Detect which cell encompasses the target text, then output its (x, y) center coordinate. 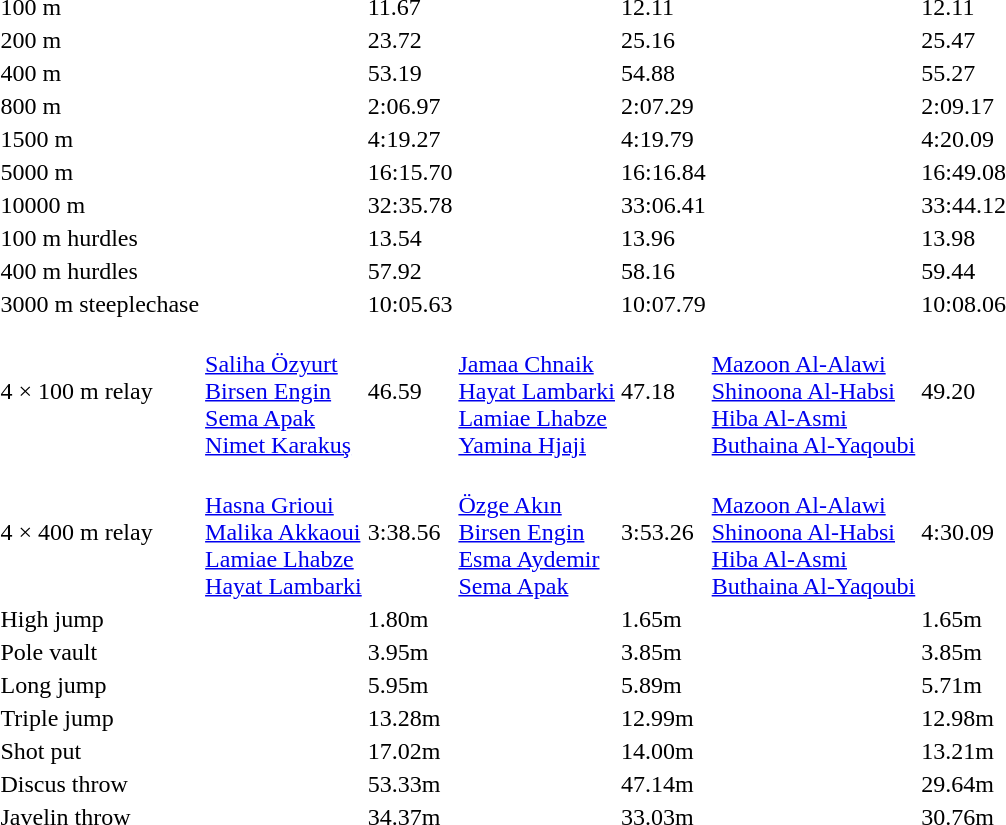
5.95m (410, 685)
3.95m (410, 652)
53.33m (410, 784)
3:38.56 (410, 532)
1.80m (410, 619)
16:15.70 (410, 172)
2:07.29 (664, 106)
47.18 (664, 391)
Hasna GriouiMalika AkkaouiLamiae LhabzeHayat Lambarki (284, 532)
54.88 (664, 73)
13.54 (410, 238)
5.89m (664, 685)
14.00m (664, 751)
58.16 (664, 271)
10:05.63 (410, 304)
12.99m (664, 718)
13.96 (664, 238)
2:06.97 (410, 106)
25.16 (664, 40)
46.59 (410, 391)
4:19.27 (410, 139)
32:35.78 (410, 205)
23.72 (410, 40)
57.92 (410, 271)
Jamaa ChnaikHayat LambarkiLamiae LhabzeYamina Hjaji (537, 391)
53.19 (410, 73)
3:53.26 (664, 532)
33:06.41 (664, 205)
17.02m (410, 751)
3.85m (664, 652)
10:07.79 (664, 304)
13.28m (410, 718)
1.65m (664, 619)
16:16.84 (664, 172)
4:19.79 (664, 139)
47.14m (664, 784)
Özge AkınBirsen EnginEsma AydemirSema Apak (537, 532)
Saliha ÖzyurtBirsen EnginSema ApakNimet Karakuş (284, 391)
